Determine the [X, Y] coordinate at the center of the cell enclosing the given text.  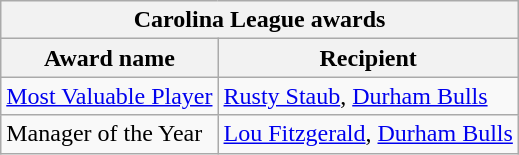
Lou Fitzgerald, Durham Bulls [368, 134]
Award name [110, 58]
Manager of the Year [110, 134]
Most Valuable Player [110, 96]
Recipient [368, 58]
Carolina League awards [260, 20]
Rusty Staub, Durham Bulls [368, 96]
